Pinpoint the cell where the given text exists, returning its [X, Y] midpoint coordinate. 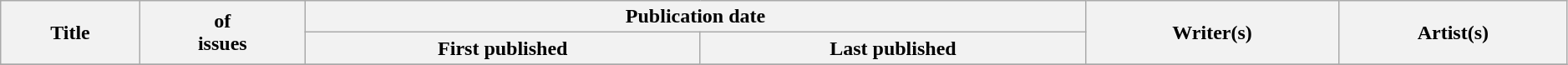
Writer(s) [1213, 32]
First published [503, 48]
Publication date [695, 17]
Last published [893, 48]
Artist(s) [1453, 32]
Title [70, 32]
ofissues [222, 32]
